From the cell containing the given text, extract its center point as [X, Y] coordinate. 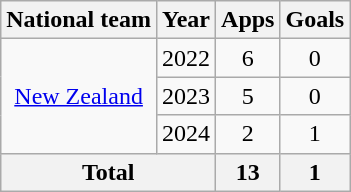
New Zealand [79, 96]
6 [248, 58]
Year [186, 20]
Apps [248, 20]
5 [248, 96]
Goals [315, 20]
2022 [186, 58]
National team [79, 20]
Total [108, 172]
2024 [186, 134]
13 [248, 172]
2 [248, 134]
2023 [186, 96]
